Pinpoint the cell where the given text exists, returning its [x, y] midpoint coordinate. 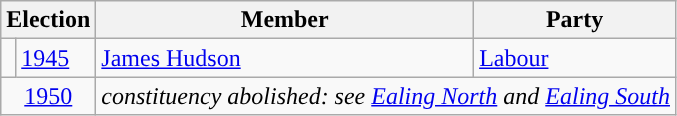
Member [285, 20]
1950 [48, 96]
Labour [575, 58]
Party [575, 20]
constituency abolished: see Ealing North and Ealing South [386, 96]
James Hudson [285, 58]
1945 [56, 58]
Election [48, 20]
